Return (x, y) of the center of cell containing provided text 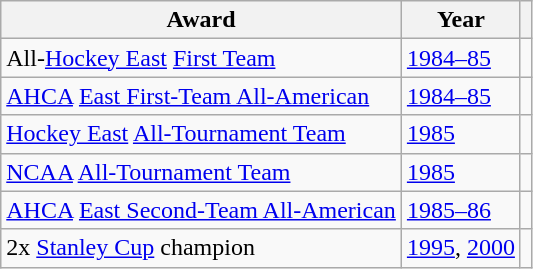
All-Hockey East First Team (202, 58)
1985–86 (460, 210)
1995, 2000 (460, 248)
AHCA East First-Team All-American (202, 96)
Award (202, 20)
AHCA East Second-Team All-American (202, 210)
2x Stanley Cup champion (202, 248)
NCAA All-Tournament Team (202, 172)
Hockey East All-Tournament Team (202, 134)
Year (460, 20)
